Locate the cell with the specified text and output its (x, y) center coordinate. 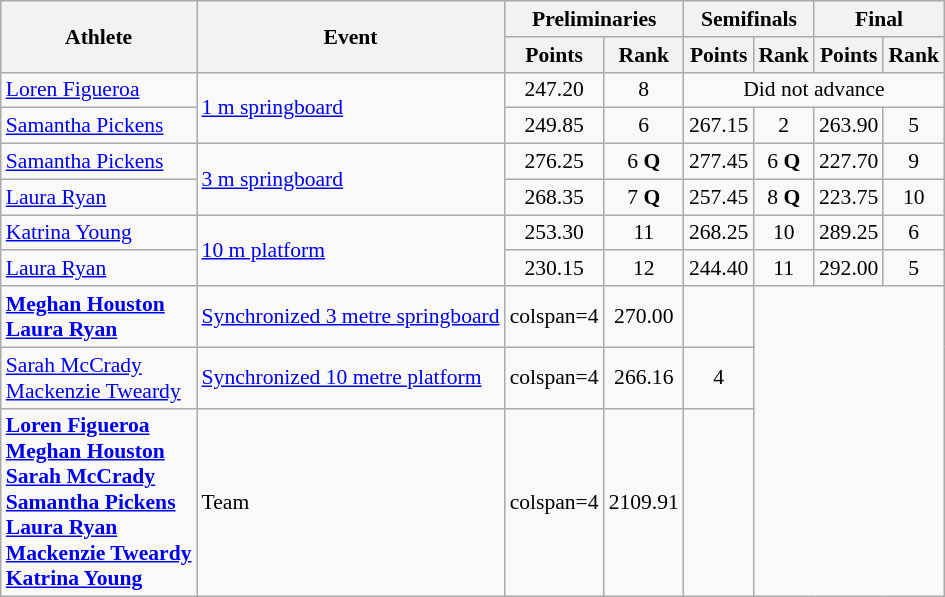
230.15 (554, 269)
3 m springboard (351, 180)
263.90 (848, 126)
227.70 (848, 162)
Did not advance (814, 90)
277.45 (718, 162)
7 Q (644, 197)
Katrina Young (99, 233)
1 m springboard (351, 108)
244.40 (718, 269)
Final (879, 19)
268.35 (554, 197)
Semifinals (749, 19)
223.75 (848, 197)
8 Q (784, 197)
2 (784, 126)
253.30 (554, 233)
267.15 (718, 126)
Event (351, 36)
2109.91 (644, 502)
Loren Figueroa Meghan Houston Sarah McCrady Samantha Pickens Laura Ryan Mackenzie Tweardy Katrina Young (99, 502)
12 (644, 269)
Sarah McCrady Mackenzie Tweardy (99, 378)
257.45 (718, 197)
Synchronized 10 metre platform (351, 378)
Loren Figueroa (99, 90)
276.25 (554, 162)
Preliminaries (594, 19)
9 (914, 162)
266.16 (644, 378)
4 (718, 378)
8 (644, 90)
270.00 (644, 316)
Athlete (99, 36)
Synchronized 3 metre springboard (351, 316)
10 m platform (351, 250)
249.85 (554, 126)
Meghan Houston Laura Ryan (99, 316)
292.00 (848, 269)
Team (351, 502)
247.20 (554, 90)
289.25 (848, 233)
268.25 (718, 233)
